Locate the cell with the specified text and output its (x, y) center coordinate. 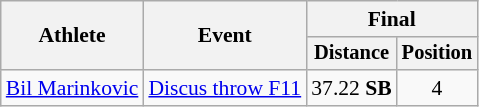
Bil Marinkovic (72, 88)
Event (224, 36)
4 (437, 88)
Position (437, 54)
37.22 SB (352, 88)
Athlete (72, 36)
Final (392, 19)
Discus throw F11 (224, 88)
Distance (352, 54)
